For the text-containing cell, return its midpoint in (x, y) coordinate format. 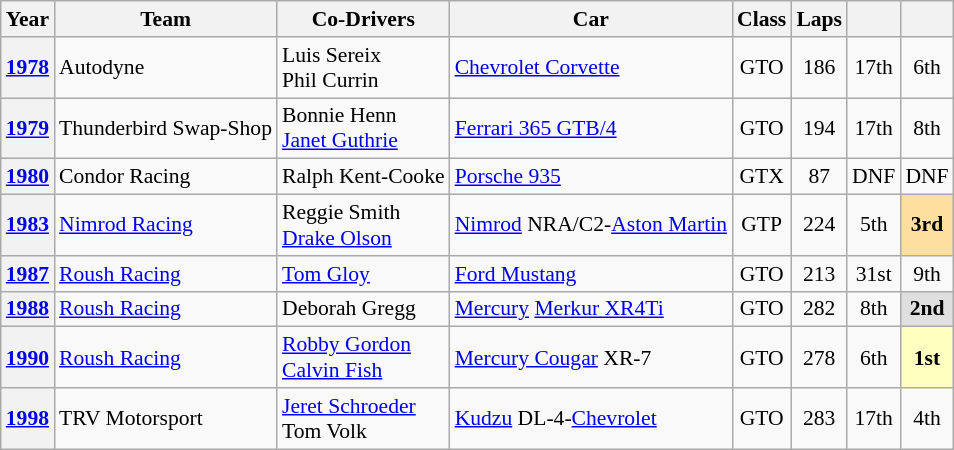
Bonnie Henn Janet Guthrie (364, 128)
1987 (28, 274)
4th (926, 418)
Laps (819, 19)
Deborah Gregg (364, 309)
Class (762, 19)
Ferrari 365 GTB/4 (591, 128)
TRV Motorsport (166, 418)
1990 (28, 358)
Nimrod Racing (166, 226)
Chevrolet Corvette (591, 68)
Robby Gordon Calvin Fish (364, 358)
1980 (28, 177)
Porsche 935 (591, 177)
9th (926, 274)
Team (166, 19)
1998 (28, 418)
87 (819, 177)
Reggie Smith Drake Olson (364, 226)
282 (819, 309)
5th (874, 226)
Ralph Kent-Cooke (364, 177)
Year (28, 19)
Condor Racing (166, 177)
Tom Gloy (364, 274)
Jeret Schroeder Tom Volk (364, 418)
213 (819, 274)
Ford Mustang (591, 274)
3rd (926, 226)
1983 (28, 226)
278 (819, 358)
Mercury Cougar XR-7 (591, 358)
Autodyne (166, 68)
283 (819, 418)
2nd (926, 309)
Thunderbird Swap-Shop (166, 128)
1979 (28, 128)
186 (819, 68)
GTP (762, 226)
1978 (28, 68)
Co-Drivers (364, 19)
Nimrod NRA/C2-Aston Martin (591, 226)
Luis SereixPhil Currin (364, 68)
Kudzu DL-4-Chevrolet (591, 418)
Car (591, 19)
GTX (762, 177)
1988 (28, 309)
Mercury Merkur XR4Ti (591, 309)
1st (926, 358)
224 (819, 226)
194 (819, 128)
31st (874, 274)
